Locate the cell with the specified text and output its [x, y] center coordinate. 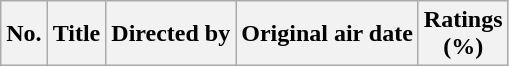
Title [76, 34]
Directed by [171, 34]
Ratings(%) [463, 34]
No. [24, 34]
Original air date [328, 34]
